Output the [X, Y] coordinate of the center of the cell containing the given text.  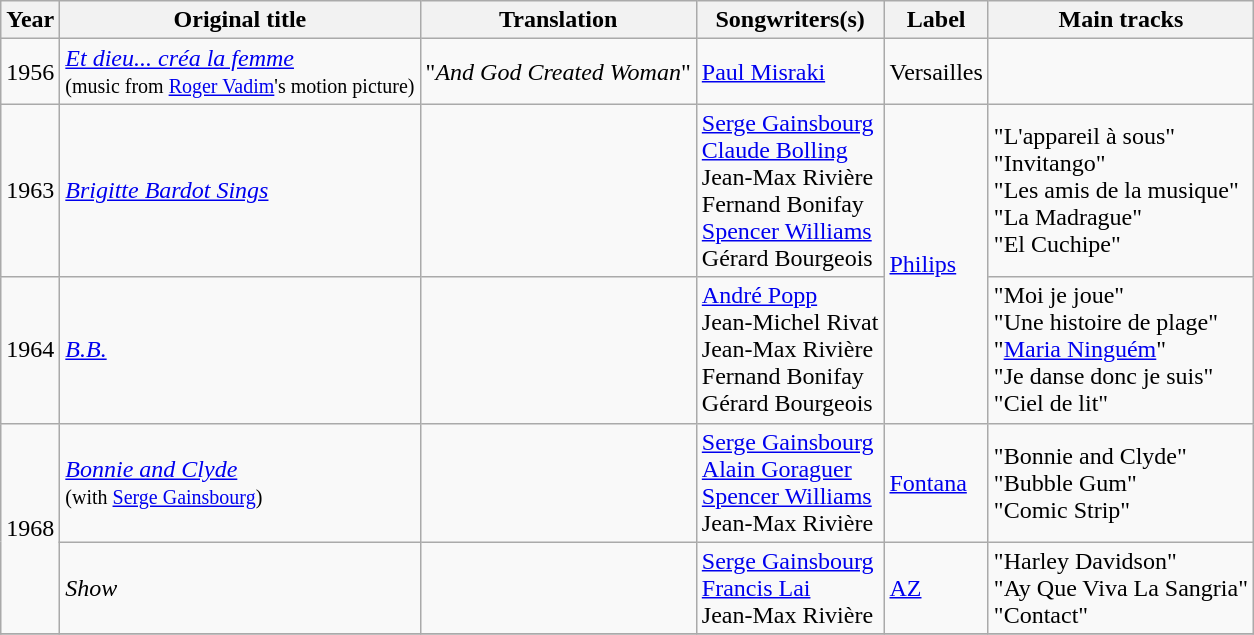
Paul Misraki [790, 72]
"Bonnie and Clyde""Bubble Gum""Comic Strip" [1120, 482]
1963 [30, 190]
Show [240, 588]
AZ [936, 588]
Translation [558, 20]
1964 [30, 350]
Versailles [936, 72]
"L'appareil à sous""Invitango""Les amis de la musique""La Madrague""El Cuchipe" [1120, 190]
1968 [30, 528]
Songwriters(s) [790, 20]
Serge GainsbourgAlain GoraguerSpencer WilliamsJean-Max Rivière [790, 482]
Philips [936, 264]
Fontana [936, 482]
"Moi je joue""Une histoire de plage""Maria Ninguém""Je danse donc je suis""Ciel de lit" [1120, 350]
"Harley Davidson""Ay Que Viva La Sangria""Contact" [1120, 588]
Main tracks [1120, 20]
Label [936, 20]
Et dieu... créa la femme(music from Roger Vadim's motion picture) [240, 72]
Brigitte Bardot Sings [240, 190]
1956 [30, 72]
Bonnie and Clyde(with Serge Gainsbourg) [240, 482]
Original title [240, 20]
André PoppJean-Michel RivatJean-Max RivièreFernand BonifayGérard Bourgeois [790, 350]
Serge GainsbourgClaude BollingJean-Max RivièreFernand BonifaySpencer WilliamsGérard Bourgeois [790, 190]
Year [30, 20]
"And God Created Woman" [558, 72]
Serge GainsbourgFrancis LaiJean-Max Rivière [790, 588]
B.B. [240, 350]
